From the cell containing the given text, extract its center point as [X, Y] coordinate. 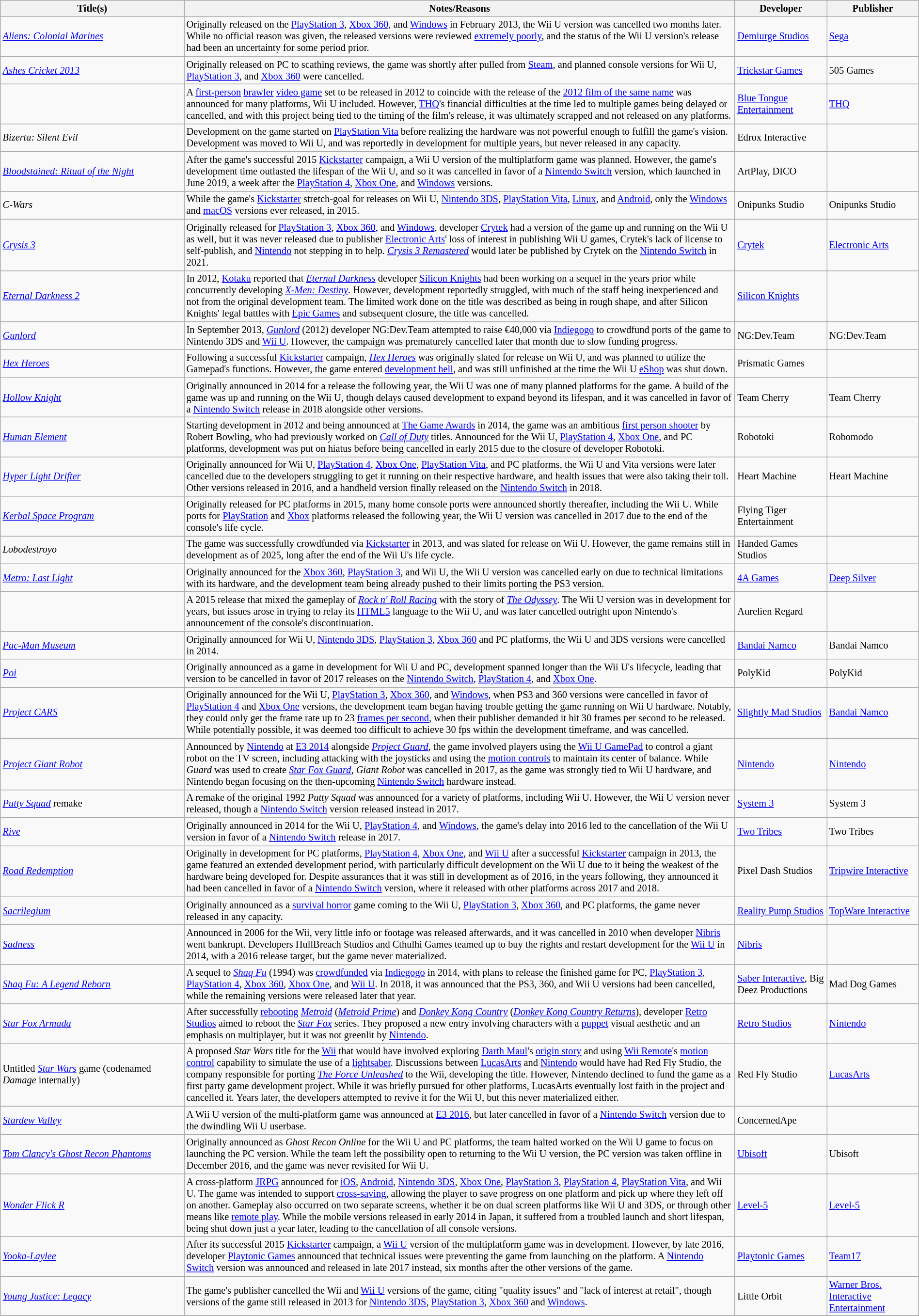
Young Justice: Legacy [92, 1296]
Putty Squad remake [92, 804]
Tom Clancy's Ghost Recon Phantoms [92, 1154]
Yooka-Laylee [92, 1256]
Eternal Darkness 2 [92, 296]
Poi [92, 673]
Sacrilegium [92, 911]
4A Games [780, 578]
Handed Games Studios [780, 550]
Crysis 3 [92, 245]
Edrox Interactive [780, 138]
ArtPlay, DICO [780, 172]
Retro Studios [780, 1024]
Warner Bros. Interactive Entertainment [872, 1296]
Human Element [92, 437]
Robomodo [872, 437]
Bloodstained: Ritual of the Night [92, 172]
Trickstar Games [780, 70]
Nibris [780, 944]
Hex Heroes [92, 364]
Prismatic Games [780, 364]
Lobodestroyo [92, 550]
Bizerta: Silent Evil [92, 138]
Red Fly Studio [780, 1075]
Playtonic Games [780, 1256]
Shaq Fu: A Legend Reborn [92, 984]
Tripwire Interactive [872, 871]
Developer [780, 8]
Crytek [780, 245]
Aurelien Regard [780, 611]
Little Orbit [780, 1296]
Demiurge Studios [780, 36]
Reality Pump Studios [780, 911]
Pac-Man Museum [92, 645]
Sadness [92, 944]
Untitled Star Wars game (codenamed Damage internally) [92, 1075]
Blue Tongue Entertainment [780, 104]
LucasArts [872, 1075]
Publisher [872, 8]
Stardew Valley [92, 1120]
Flying Tiger Entertainment [780, 516]
Silicon Knights [780, 296]
Notes/Reasons [459, 8]
Ashes Cricket 2013 [92, 70]
TopWare Interactive [872, 911]
Metro: Last Light [92, 578]
Sega [872, 36]
ConcernedApe [780, 1120]
Star Fox Armada [92, 1024]
Aliens: Colonial Marines [92, 36]
Electronic Arts [872, 245]
Saber Interactive, Big Deez Productions [780, 984]
Gunlord [92, 335]
THQ [872, 104]
Hollow Knight [92, 397]
Rive [92, 831]
Pixel Dash Studios [780, 871]
Mad Dog Games [872, 984]
Road Redemption [92, 871]
Hyper Light Drifter [92, 476]
Kerbal Space Program [92, 516]
Title(s) [92, 8]
505 Games [872, 70]
Deep Silver [872, 578]
Originally announced for Wii U, Nintendo 3DS, PlayStation 3, Xbox 360 and PC platforms, the Wii U and 3DS versions were cancelled in 2014. [459, 645]
Project CARS [92, 713]
C-Wars [92, 205]
Wonder Flick R [92, 1205]
Slightly Mad Studios [780, 713]
Robotoki [780, 437]
Project Giant Robot [92, 764]
Team17 [872, 1256]
